For the text-containing cell, return its midpoint in [X, Y] coordinate format. 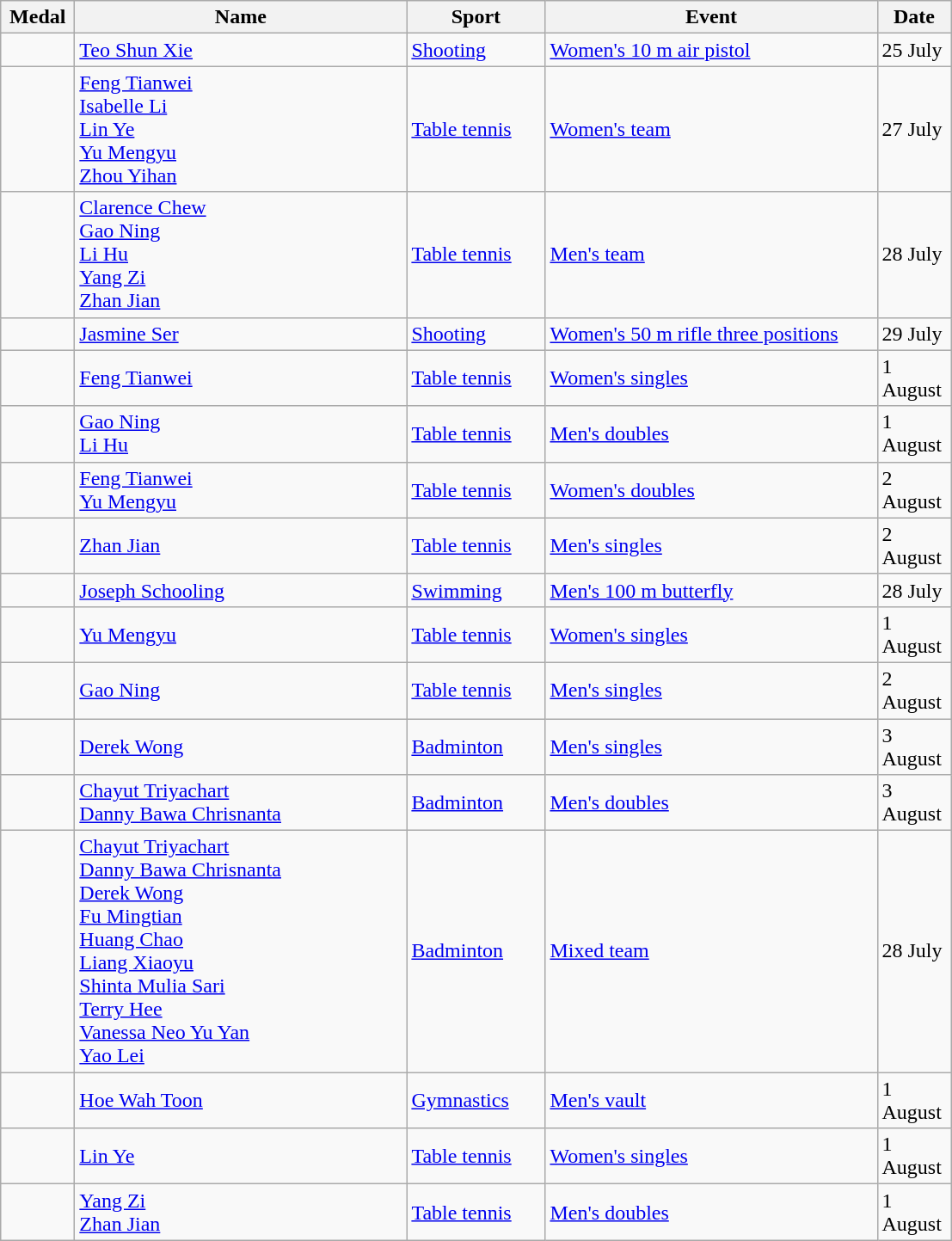
27 July [914, 129]
Derek Wong [241, 746]
Women's team [711, 129]
Medal [38, 17]
Hoe Wah Toon [241, 1101]
Gao NingLi Hu [241, 433]
Joseph Schooling [241, 590]
Sport [476, 17]
Gymnastics [476, 1101]
Yu Mengyu [241, 635]
Feng Tianwei [241, 378]
Jasmine Ser [241, 334]
Date [914, 17]
Men's 100 m butterfly [711, 590]
Name [241, 17]
29 July [914, 334]
Yang ZiZhan Jian [241, 1213]
Lin Ye [241, 1156]
Feng TianweiIsabelle LiLin YeYu MengyuZhou Yihan [241, 129]
Chayut TriyachartDanny Bawa Chrisnanta [241, 803]
Women's 50 m rifle three positions [711, 334]
Women's 10 m air pistol [711, 50]
Women's doubles [711, 490]
Mixed team [711, 951]
Men's vault [711, 1101]
Chayut TriyachartDanny Bawa ChrisnantaDerek WongFu MingtianHuang ChaoLiang XiaoyuShinta Mulia SariTerry HeeVanessa Neo Yu YanYao Lei [241, 951]
Zhan Jian [241, 545]
Feng TianweiYu Mengyu [241, 490]
Event [711, 17]
Gao Ning [241, 690]
Swimming [476, 590]
Clarence ChewGao NingLi HuYang ZiZhan Jian [241, 255]
Men's team [711, 255]
Teo Shun Xie [241, 50]
25 July [914, 50]
